Detect which cell encompasses the target text, then output its [x, y] center coordinate. 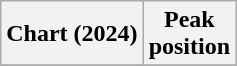
Peakposition [189, 34]
Chart (2024) [72, 34]
